Determine the (X, Y) coordinate at the center of the cell enclosing the given text.  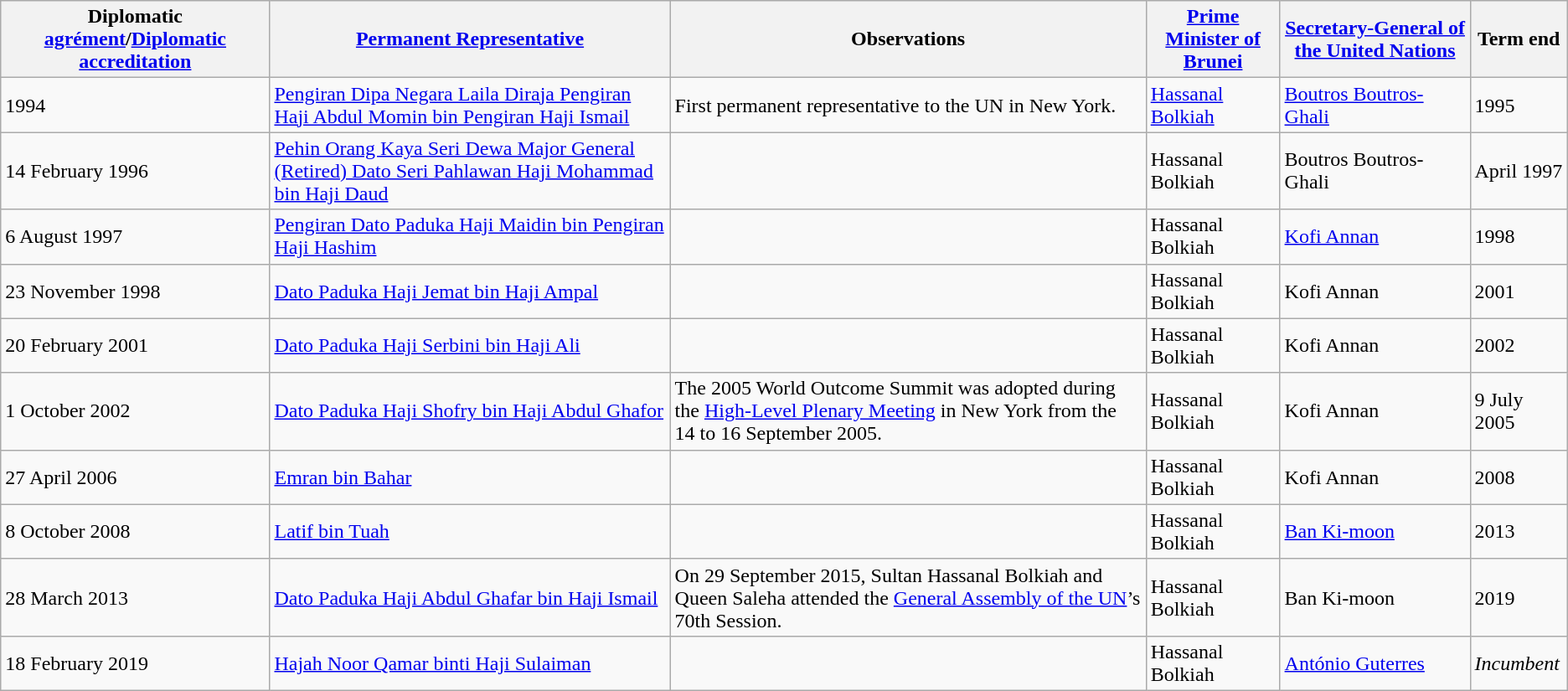
8 October 2008 (136, 531)
Dato Paduka Haji Abdul Ghafar bin Haji Ismail (470, 597)
Diplomatic agrément/Diplomatic accreditation (136, 39)
António Guterres (1375, 663)
Dato Paduka Haji Shofry bin Haji Abdul Ghafor (470, 411)
1994 (136, 106)
1995 (1519, 106)
18 February 2019 (136, 663)
9 July 2005 (1519, 411)
April 1997 (1519, 171)
Dato Paduka Haji Serbini bin Haji Ali (470, 345)
1 October 2002 (136, 411)
On 29 September 2015, Sultan Hassanal Bolkiah and Queen Saleha attended the General Assembly of the UN’s 70th Session. (908, 597)
Pehin Orang Kaya Seri Dewa Major General (Retired) Dato Seri Pahlawan Haji Mohammad bin Haji Daud (470, 171)
14 February 1996 (136, 171)
2008 (1519, 477)
28 March 2013 (136, 597)
Pengiran Dato Paduka Haji Maidin bin Pengiran Haji Hashim (470, 236)
Emran bin Bahar (470, 477)
2001 (1519, 291)
The 2005 World Outcome Summit was adopted during the High-Level Plenary Meeting in New York from the 14 to 16 September 2005. (908, 411)
Pengiran Dipa Negara Laila Diraja Pengiran Haji Abdul Momin bin Pengiran Haji Ismail (470, 106)
20 February 2001 (136, 345)
1998 (1519, 236)
6 August 1997 (136, 236)
2002 (1519, 345)
23 November 1998 (136, 291)
Prime Minister of Brunei (1213, 39)
Hajah Noor Qamar binti Haji Sulaiman (470, 663)
Secretary-General of the United Nations (1375, 39)
Latif bin Tuah (470, 531)
Term end (1519, 39)
Incumbent (1519, 663)
Dato Paduka Haji Jemat bin Haji Ampal (470, 291)
27 April 2006 (136, 477)
Permanent Representative (470, 39)
First permanent representative to the UN in New York. (908, 106)
2019 (1519, 597)
2013 (1519, 531)
Observations (908, 39)
